Return (x, y) of the center of cell containing provided text 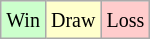
Win (24, 20)
Loss (126, 20)
Draw (72, 20)
